Provide the (X, Y) coordinate of the cell's center where the given text is located.  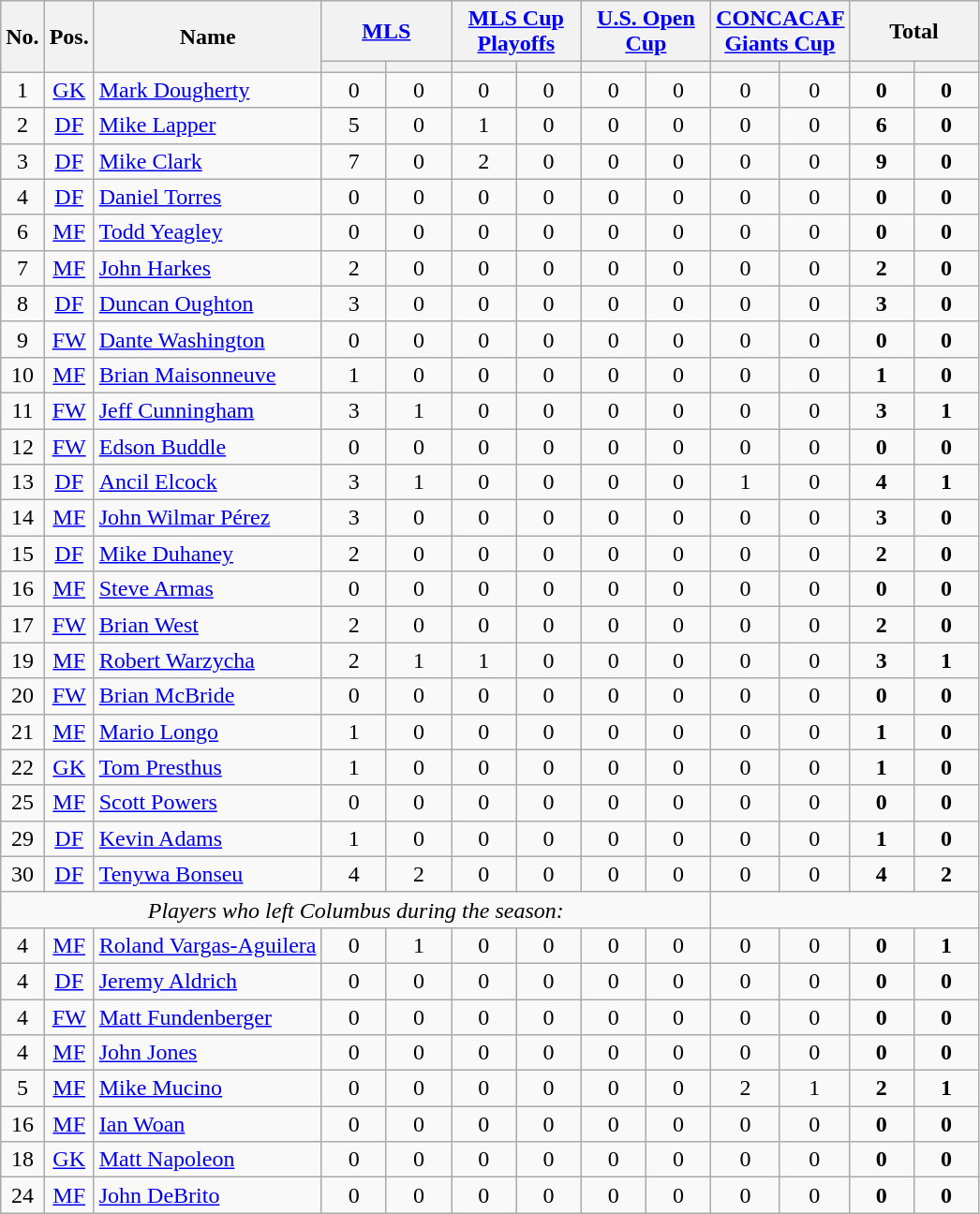
21 (22, 732)
22 (22, 767)
18 (22, 1160)
Name (208, 37)
Matt Fundenberger (208, 1016)
John DeBrito (208, 1195)
Matt Napoleon (208, 1160)
8 (22, 303)
Ian Woan (208, 1124)
19 (22, 660)
11 (22, 410)
15 (22, 554)
Players who left Columbus during the season: (356, 910)
Jeff Cunningham (208, 410)
Mike Lapper (208, 126)
14 (22, 518)
Todd Yeagley (208, 232)
Roland Vargas-Aguilera (208, 945)
12 (22, 447)
Tenywa Bonseu (208, 874)
Total (914, 32)
Edson Buddle (208, 447)
Ancil Elcock (208, 482)
MLS (386, 32)
Mark Dougherty (208, 90)
John Jones (208, 1053)
Kevin Adams (208, 838)
MLS Cup Playoffs (517, 32)
No. (22, 37)
Jeremy Aldrich (208, 981)
17 (22, 625)
Mario Longo (208, 732)
Scott Powers (208, 803)
Duncan Oughton (208, 303)
Dante Washington (208, 339)
Brian McBride (208, 696)
Mike Mucino (208, 1088)
Mike Clark (208, 161)
CONCACAF Giants Cup (780, 32)
24 (22, 1195)
Brian Maisonneuve (208, 375)
Daniel Torres (208, 197)
U.S. Open Cup (646, 32)
13 (22, 482)
25 (22, 803)
John Harkes (208, 268)
Mike Duhaney (208, 554)
Brian West (208, 625)
30 (22, 874)
Pos. (69, 37)
Robert Warzycha (208, 660)
John Wilmar Pérez (208, 518)
10 (22, 375)
Steve Armas (208, 589)
Tom Presthus (208, 767)
29 (22, 838)
20 (22, 696)
